Identify which cell holds the provided text, then report its [x, y] central coordinate. 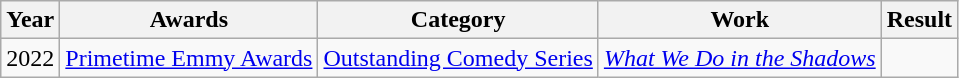
2022 [30, 58]
Outstanding Comedy Series [458, 58]
Result [919, 20]
Primetime Emmy Awards [189, 58]
Year [30, 20]
Work [740, 20]
What We Do in the Shadows [740, 58]
Awards [189, 20]
Category [458, 20]
